Return (x, y) of the center of cell containing provided text 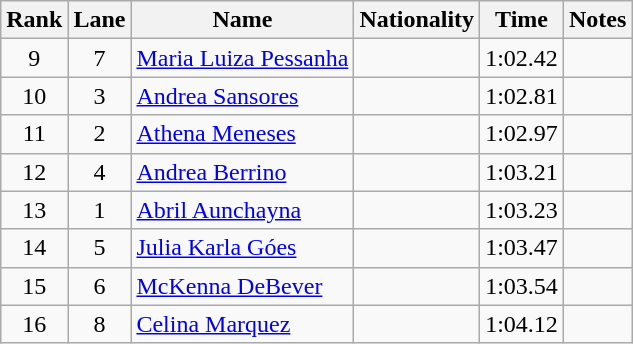
Julia Karla Góes (242, 248)
Rank (34, 20)
2 (100, 134)
Lane (100, 20)
1:03.23 (522, 210)
Name (242, 20)
15 (34, 286)
Maria Luiza Pessanha (242, 58)
1:02.42 (522, 58)
Celina Marquez (242, 324)
13 (34, 210)
Abril Aunchayna (242, 210)
Athena Meneses (242, 134)
McKenna DeBever (242, 286)
1:02.81 (522, 96)
Andrea Sansores (242, 96)
14 (34, 248)
Time (522, 20)
12 (34, 172)
5 (100, 248)
1:03.21 (522, 172)
1 (100, 210)
10 (34, 96)
1:03.54 (522, 286)
1:04.12 (522, 324)
8 (100, 324)
1:02.97 (522, 134)
16 (34, 324)
Andrea Berrino (242, 172)
1:03.47 (522, 248)
3 (100, 96)
4 (100, 172)
7 (100, 58)
6 (100, 286)
11 (34, 134)
Nationality (417, 20)
Notes (597, 20)
9 (34, 58)
